Provide the (X, Y) coordinate of the cell's center where the given text is located.  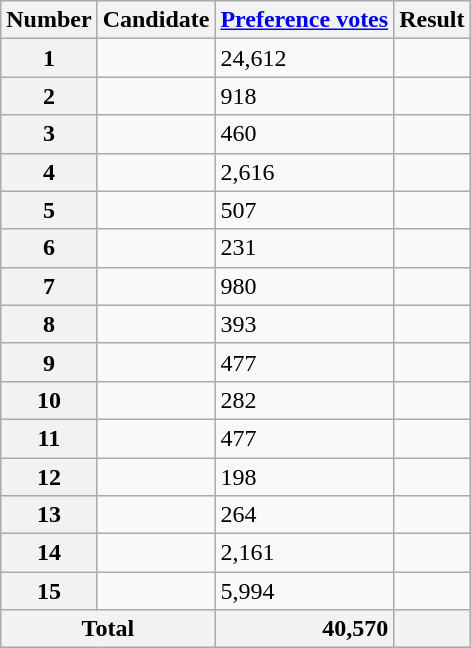
15 (49, 591)
6 (49, 248)
Total (108, 629)
Number (49, 20)
Candidate (156, 20)
2 (49, 96)
918 (304, 96)
10 (49, 400)
2,616 (304, 172)
1 (49, 58)
4 (49, 172)
14 (49, 553)
24,612 (304, 58)
11 (49, 438)
3 (49, 134)
393 (304, 324)
13 (49, 515)
Result (432, 20)
8 (49, 324)
282 (304, 400)
9 (49, 362)
7 (49, 286)
198 (304, 477)
264 (304, 515)
5,994 (304, 591)
5 (49, 210)
980 (304, 286)
40,570 (304, 629)
460 (304, 134)
Preference votes (304, 20)
231 (304, 248)
2,161 (304, 553)
507 (304, 210)
12 (49, 477)
